Identify which cell holds the provided text, then report its (x, y) central coordinate. 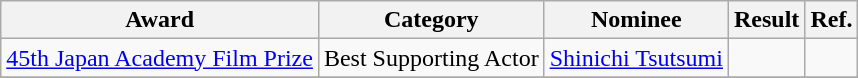
Category (431, 20)
Result (766, 20)
Award (160, 20)
Ref. (832, 20)
Best Supporting Actor (431, 58)
Shinichi Tsutsumi (636, 58)
45th Japan Academy Film Prize (160, 58)
Nominee (636, 20)
